Determine the (x, y) coordinate at the center of the cell enclosing the given text.  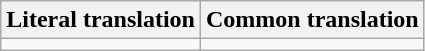
Literal translation (101, 20)
Common translation (312, 20)
